Capture the cell that displays the provided text and extract its (X, Y) central coordinate. 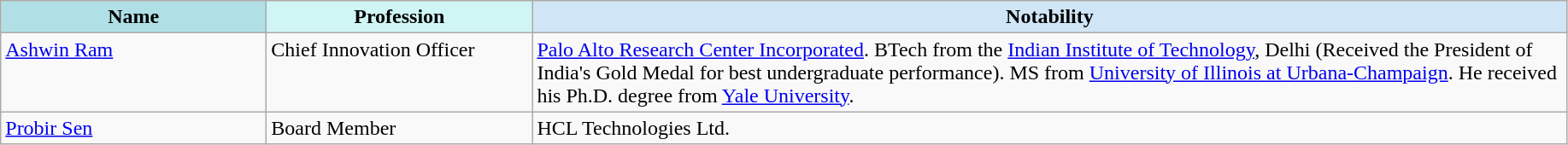
Chief Innovation Officer (400, 72)
Profession (400, 17)
HCL Technologies Ltd. (1049, 128)
Board Member (400, 128)
Probir Sen (133, 128)
Ashwin Ram (133, 72)
Notability (1049, 17)
Name (133, 17)
